Find where the given text appears and provide that cell's center as (x, y) coordinate. 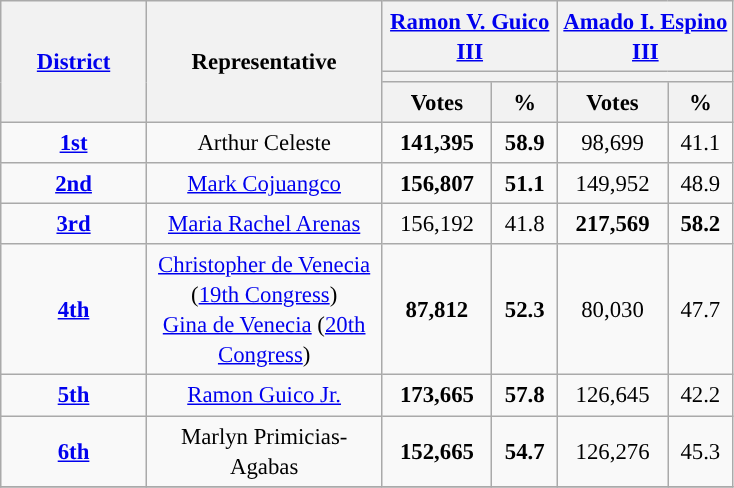
52.3 (525, 310)
Christopher de Venecia (19th Congress)Gina de Venecia (20th Congress) (264, 310)
149,952 (613, 184)
156,192 (437, 224)
45.3 (701, 452)
Maria Rachel Arenas (264, 224)
126,276 (613, 452)
51.1 (525, 184)
98,699 (613, 144)
5th (74, 396)
217,569 (613, 224)
87,812 (437, 310)
156,807 (437, 184)
Marlyn Primicias-Agabas (264, 452)
41.1 (701, 144)
Mark Cojuangco (264, 184)
58.2 (701, 224)
Amado I. Espino III (646, 36)
57.8 (525, 396)
Ramon Guico Jr. (264, 396)
Arthur Celeste (264, 144)
173,665 (437, 396)
Representative (264, 62)
4th (74, 310)
152,665 (437, 452)
1st (74, 144)
41.8 (525, 224)
141,395 (437, 144)
126,645 (613, 396)
6th (74, 452)
Ramon V. Guico III (470, 36)
80,030 (613, 310)
3rd (74, 224)
47.7 (701, 310)
58.9 (525, 144)
2nd (74, 184)
54.7 (525, 452)
District (74, 62)
48.9 (701, 184)
42.2 (701, 396)
